Extract the (X, Y) coordinate from the center of the cell holding the provided text.  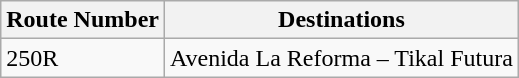
250R (83, 58)
Avenida La Reforma – Tikal Futura (341, 58)
Route Number (83, 20)
Destinations (341, 20)
